For the text-containing cell, return its midpoint in [x, y] coordinate format. 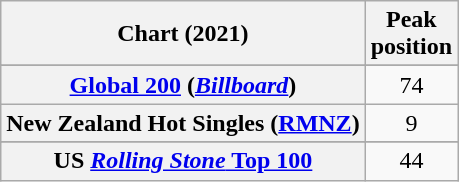
Chart (2021) [183, 34]
Peakposition [411, 34]
9 [411, 123]
New Zealand Hot Singles (RMNZ) [183, 123]
74 [411, 85]
US Rolling Stone Top 100 [183, 161]
44 [411, 161]
Global 200 (Billboard) [183, 85]
